Scan for the cell matching the given text and deliver its (X, Y) coordinate at center. 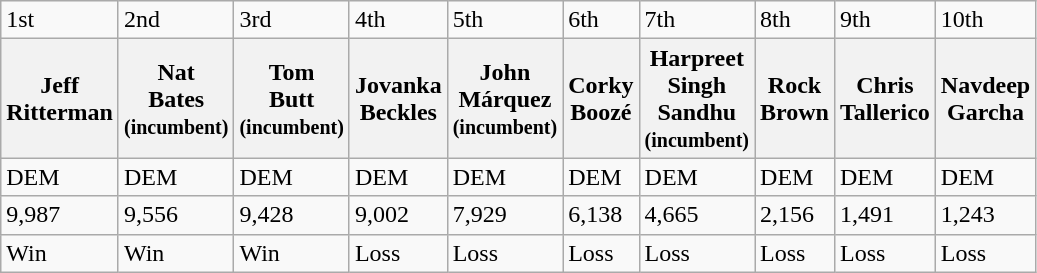
1,491 (884, 215)
10th (985, 20)
5th (504, 20)
Corky Boozé (601, 98)
9,987 (60, 215)
Tom Butt(incumbent) (292, 98)
9,428 (292, 215)
9,002 (398, 215)
2,156 (795, 215)
Rock Brown (795, 98)
4,665 (696, 215)
Harpreet Singh Sandhu(incumbent) (696, 98)
9,556 (176, 215)
8th (795, 20)
John Márquez(incumbent) (504, 98)
3rd (292, 20)
6,138 (601, 215)
Jeff Ritterman (60, 98)
9th (884, 20)
2nd (176, 20)
6th (601, 20)
7th (696, 20)
Chris Tallerico (884, 98)
Nat Bates(incumbent) (176, 98)
Navdeep Garcha (985, 98)
1,243 (985, 215)
7,929 (504, 215)
Jovanka Beckles (398, 98)
1st (60, 20)
4th (398, 20)
